Return the [x, y] coordinate for the center point of the cell that contains the specified text.  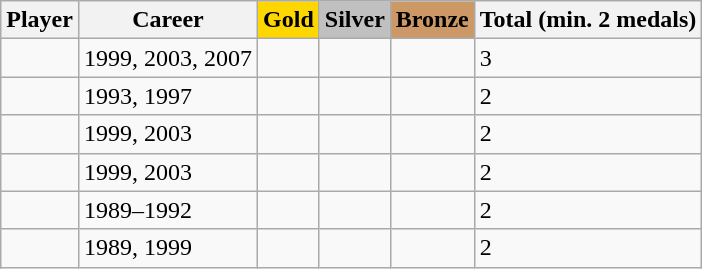
1999, 2003, 2007 [168, 58]
Gold [289, 20]
3 [588, 58]
Player [40, 20]
Total (min. 2 medals) [588, 20]
Career [168, 20]
1993, 1997 [168, 96]
Silver [354, 20]
Bronze [432, 20]
1989, 1999 [168, 248]
1989–1992 [168, 210]
